Output the (x, y) coordinate of the center of the cell containing the given text.  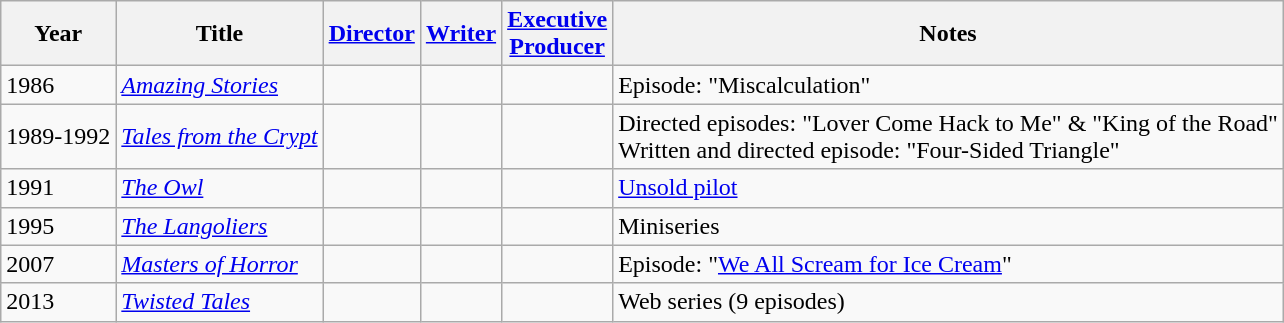
Amazing Stories (220, 85)
Year (58, 34)
Unsold pilot (948, 188)
Web series (9 episodes) (948, 302)
Tales from the Crypt (220, 136)
The Langoliers (220, 226)
1989-1992 (58, 136)
2013 (58, 302)
Episode: "We All Scream for Ice Cream" (948, 264)
Notes (948, 34)
Twisted Tales (220, 302)
The Owl (220, 188)
Director (372, 34)
Directed episodes: "Lover Come Hack to Me" & "King of the Road"Written and directed episode: "Four-Sided Triangle" (948, 136)
1995 (58, 226)
Episode: "Miscalculation" (948, 85)
ExecutiveProducer (558, 34)
Writer (460, 34)
Masters of Horror (220, 264)
1986 (58, 85)
Title (220, 34)
Miniseries (948, 226)
1991 (58, 188)
2007 (58, 264)
